Output the [X, Y] coordinate of the center of the cell containing the given text.  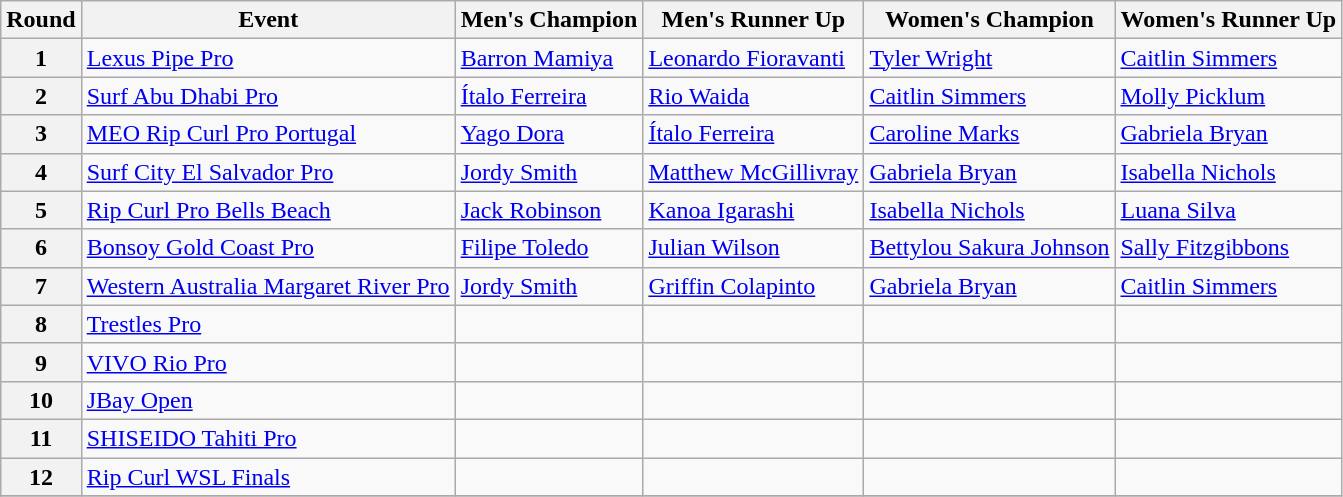
Trestles Pro [268, 324]
Barron Mamiya [549, 58]
7 [41, 286]
SHISEIDO Tahiti Pro [268, 438]
Filipe Toledo [549, 248]
Griffin Colapinto [754, 286]
Julian Wilson [754, 248]
11 [41, 438]
Surf City El Salvador Pro [268, 172]
10 [41, 400]
5 [41, 210]
1 [41, 58]
Jack Robinson [549, 210]
Surf Abu Dhabi Pro [268, 96]
Sally Fitzgibbons [1228, 248]
2 [41, 96]
Matthew McGillivray [754, 172]
Lexus Pipe Pro [268, 58]
12 [41, 477]
9 [41, 362]
Rip Curl WSL Finals [268, 477]
VIVO Rio Pro [268, 362]
Luana Silva [1228, 210]
Yago Dora [549, 134]
Bettylou Sakura Johnson [990, 248]
Leonardo Fioravanti [754, 58]
Men's Runner Up [754, 20]
8 [41, 324]
Caroline Marks [990, 134]
Women's Champion [990, 20]
Men's Champion [549, 20]
Molly Picklum [1228, 96]
Tyler Wright [990, 58]
3 [41, 134]
Event [268, 20]
4 [41, 172]
JBay Open [268, 400]
Western Australia Margaret River Pro [268, 286]
Round [41, 20]
Bonsoy Gold Coast Pro [268, 248]
Kanoa Igarashi [754, 210]
MEO Rip Curl Pro Portugal [268, 134]
6 [41, 248]
Rip Curl Pro Bells Beach [268, 210]
Rio Waida [754, 96]
Women's Runner Up [1228, 20]
